Identify which cell holds the provided text, then report its (X, Y) central coordinate. 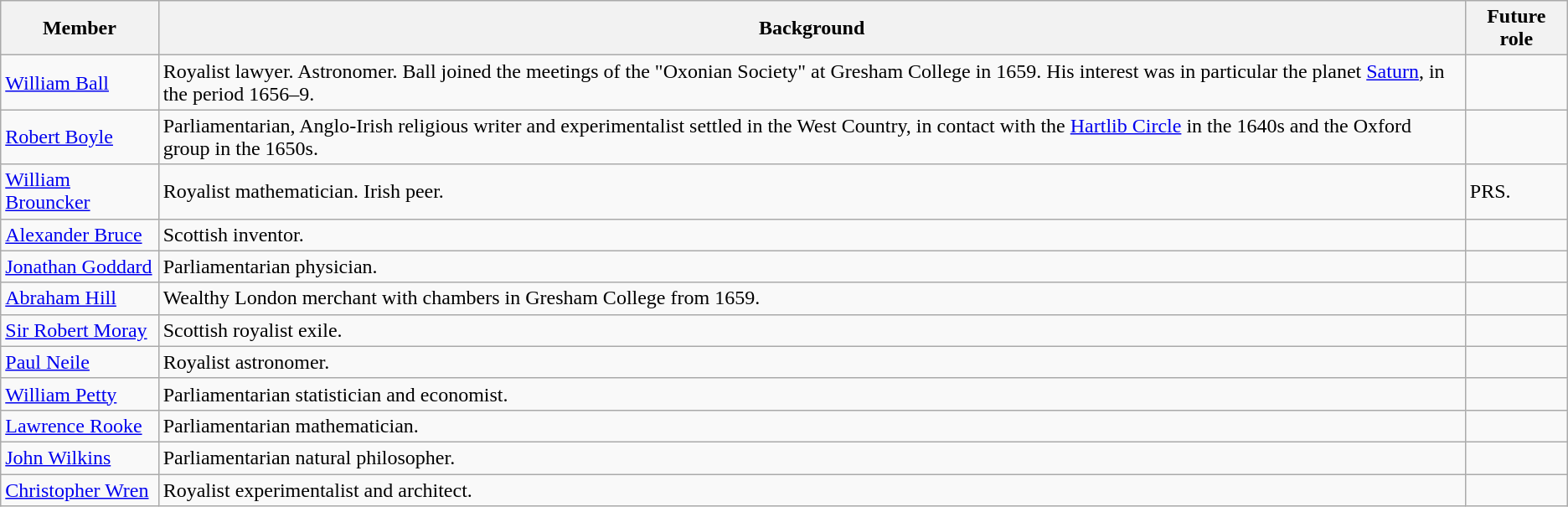
William Ball (80, 82)
Scottish inventor. (812, 235)
Jonathan Goddard (80, 266)
Royalist mathematician. Irish peer. (812, 191)
Royalist astronomer. (812, 362)
Background (812, 28)
Paul Neile (80, 362)
Lawrence Rooke (80, 426)
Scottish royalist exile. (812, 330)
PRS. (1516, 191)
Abraham Hill (80, 298)
Sir Robert Moray (80, 330)
Royalist experimentalist and architect. (812, 490)
John Wilkins (80, 458)
William Brouncker (80, 191)
Member (80, 28)
Parliamentarian mathematician. (812, 426)
Parliamentarian physician. (812, 266)
Future role (1516, 28)
Robert Boyle (80, 137)
Alexander Bruce (80, 235)
Parliamentarian statistician and economist. (812, 394)
Christopher Wren (80, 490)
William Petty (80, 394)
Wealthy London merchant with chambers in Gresham College from 1659. (812, 298)
Parliamentarian natural philosopher. (812, 458)
